Search for the cell housing the specified text and yield its (X, Y) center coordinate. 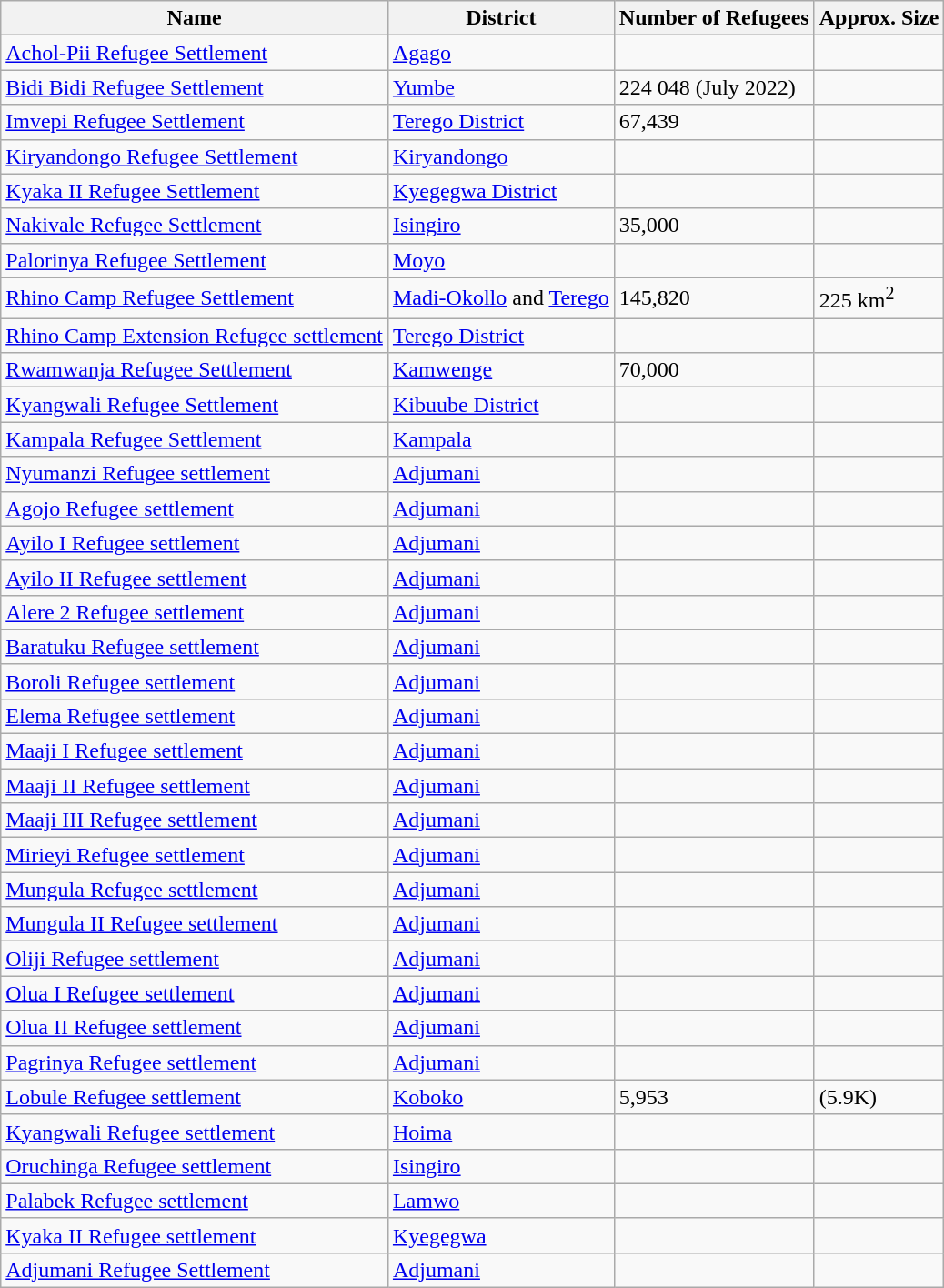
Agojo Refugee settlement (195, 508)
Agago (500, 53)
Achol-Pii Refugee Settlement (195, 53)
Name (195, 18)
Adjumani Refugee Settlement (195, 1270)
Madi-Okollo and Terego (500, 298)
Ayilo I Refugee settlement (195, 543)
Rwamwanja Refugee Settlement (195, 370)
Koboko (500, 1097)
70,000 (714, 370)
Kiryandongo Refugee Settlement (195, 156)
Imvepi Refugee Settlement (195, 122)
Kampala Refugee Settlement (195, 439)
Mirieyi Refugee settlement (195, 855)
Ayilo II Refugee settlement (195, 578)
Palorinya Refugee Settlement (195, 260)
(5.9K) (879, 1097)
Oliji Refugee settlement (195, 959)
Kiryandongo (500, 156)
Olua II Refugee settlement (195, 1028)
Kyegegwa District (500, 191)
67,439 (714, 122)
Maaji III Refugee settlement (195, 820)
145,820 (714, 298)
Olua I Refugee settlement (195, 993)
Kyegegwa (500, 1235)
Palabek Refugee settlement (195, 1201)
Nakivale Refugee Settlement (195, 226)
Alere 2 Refugee settlement (195, 612)
35,000 (714, 226)
Hoima (500, 1132)
224 048 (July 2022) (714, 87)
Kyaka II Refugee Settlement (195, 191)
Moyo (500, 260)
Nyumanzi Refugee settlement (195, 474)
District (500, 18)
Elema Refugee settlement (195, 716)
Mungula Refugee settlement (195, 890)
Yumbe (500, 87)
Kyangwali Refugee Settlement (195, 405)
Approx. Size (879, 18)
Pagrinya Refugee settlement (195, 1062)
Bidi Bidi Refugee Settlement (195, 87)
225 km2 (879, 298)
Kyangwali Refugee settlement (195, 1132)
Mungula II Refugee settlement (195, 924)
Maaji II Refugee settlement (195, 786)
Kibuube District (500, 405)
Kamwenge (500, 370)
Maaji I Refugee settlement (195, 751)
5,953 (714, 1097)
Boroli Refugee settlement (195, 681)
Baratuku Refugee settlement (195, 647)
Number of Refugees (714, 18)
Kyaka II Refugee settlement (195, 1235)
Lobule Refugee settlement (195, 1097)
Lamwo (500, 1201)
Kampala (500, 439)
Oruchinga Refugee settlement (195, 1166)
Rhino Camp Refugee Settlement (195, 298)
Rhino Camp Extension Refugee settlement (195, 336)
